Return [X, Y] of the center of cell containing provided text 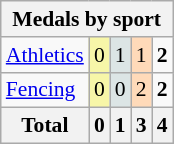
Athletics [45, 55]
3 [142, 126]
Total [45, 126]
Fencing [45, 90]
4 [162, 126]
Medals by sport [87, 19]
